Scan for the cell matching the given text and deliver its (x, y) coordinate at center. 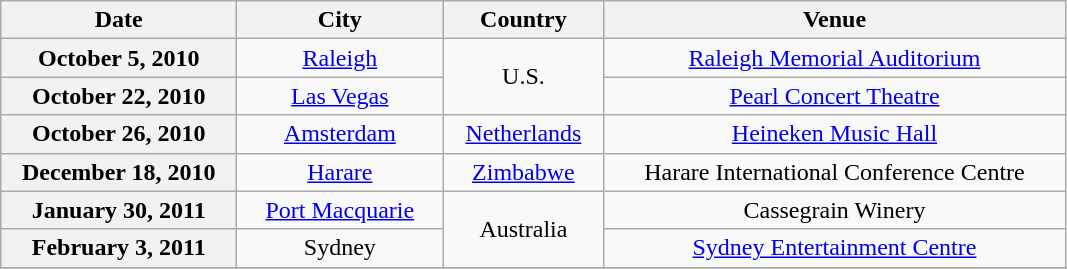
Netherlands (524, 134)
Zimbabwe (524, 172)
Australia (524, 229)
October 26, 2010 (119, 134)
Sydney Entertainment Centre (834, 248)
Pearl Concert Theatre (834, 96)
Raleigh Memorial Auditorium (834, 58)
Raleigh (340, 58)
October 5, 2010 (119, 58)
January 30, 2011 (119, 210)
City (340, 20)
February 3, 2011 (119, 248)
Harare (340, 172)
Country (524, 20)
December 18, 2010 (119, 172)
Venue (834, 20)
Cassegrain Winery (834, 210)
Heineken Music Hall (834, 134)
Sydney (340, 248)
Amsterdam (340, 134)
Port Macquarie (340, 210)
Harare International Conference Centre (834, 172)
October 22, 2010 (119, 96)
U.S. (524, 77)
Date (119, 20)
Las Vegas (340, 96)
